Extract the (X, Y) coordinate from the center of the cell holding the provided text.  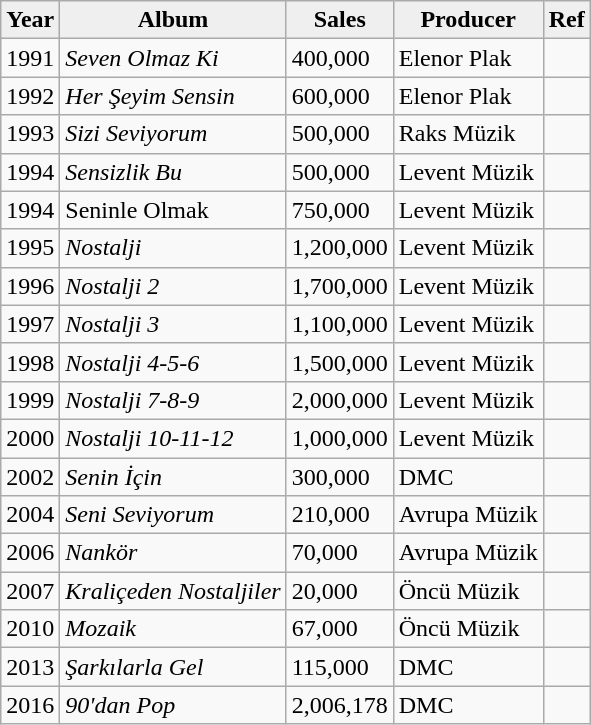
2004 (30, 515)
Nostalji 2 (173, 286)
Nostalji 7-8-9 (173, 400)
210,000 (340, 515)
2000 (30, 438)
1,700,000 (340, 286)
Producer (468, 20)
1998 (30, 362)
2010 (30, 629)
2016 (30, 705)
Nostalji 10-11-12 (173, 438)
2013 (30, 667)
1991 (30, 58)
1992 (30, 96)
Kraliçeden Nostaljiler (173, 591)
90'dan Pop (173, 705)
67,000 (340, 629)
750,000 (340, 210)
1996 (30, 286)
Her Şeyim Sensin (173, 96)
300,000 (340, 477)
Mozaik (173, 629)
1,000,000 (340, 438)
Ref (566, 20)
Raks Müzik (468, 134)
1993 (30, 134)
Nankör (173, 553)
Seni Seviyorum (173, 515)
Year (30, 20)
2,006,178 (340, 705)
Senin İçin (173, 477)
Nostalji 3 (173, 324)
Sizi Seviyorum (173, 134)
Nostalji (173, 248)
2007 (30, 591)
1995 (30, 248)
Seven Olmaz Ki (173, 58)
1,200,000 (340, 248)
Seninle Olmak (173, 210)
Sensizlik Bu (173, 172)
115,000 (340, 667)
1,100,000 (340, 324)
20,000 (340, 591)
1999 (30, 400)
Sales (340, 20)
Album (173, 20)
1997 (30, 324)
70,000 (340, 553)
600,000 (340, 96)
1,500,000 (340, 362)
Nostalji 4-5-6 (173, 362)
2,000,000 (340, 400)
400,000 (340, 58)
2002 (30, 477)
Şarkılarla Gel (173, 667)
2006 (30, 553)
